Pinpoint the cell where the given text exists, returning its (X, Y) midpoint coordinate. 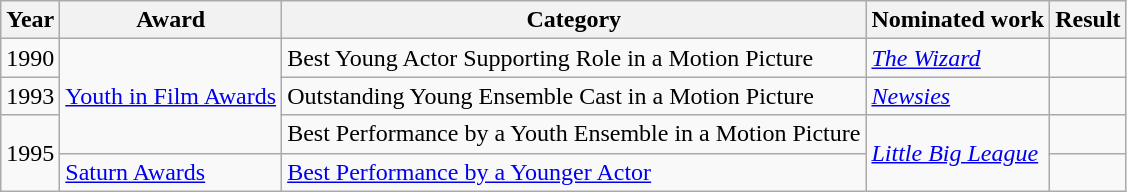
Little Big League (958, 153)
Outstanding Young Ensemble Cast in a Motion Picture (574, 96)
Year (30, 20)
Nominated work (958, 20)
Best Young Actor Supporting Role in a Motion Picture (574, 58)
Newsies (958, 96)
The Wizard (958, 58)
1990 (30, 58)
Result (1088, 20)
Best Performance by a Youth Ensemble in a Motion Picture (574, 134)
Best Performance by a Younger Actor (574, 172)
Category (574, 20)
Award (171, 20)
Youth in Film Awards (171, 96)
Saturn Awards (171, 172)
1993 (30, 96)
1995 (30, 153)
